Pinpoint the cell where the given text exists, returning its [X, Y] midpoint coordinate. 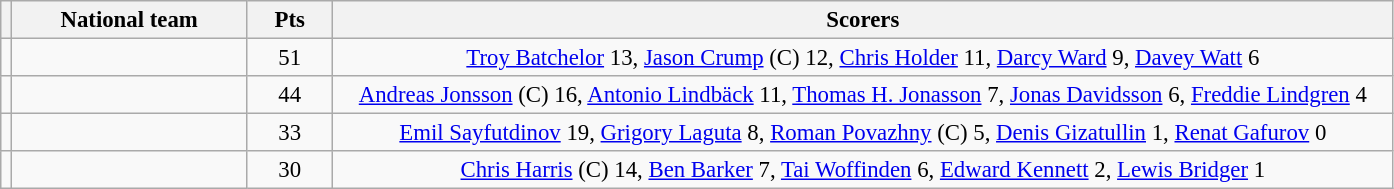
Chris Harris (C) 14, Ben Barker 7, Tai Woffinden 6, Edward Kennett 2, Lewis Bridger 1 [864, 170]
Scorers [864, 20]
Emil Sayfutdinov 19, Grigory Laguta 8, Roman Povazhny (C) 5, Denis Gizatullin 1, Renat Gafurov 0 [864, 133]
Pts [290, 20]
51 [290, 58]
33 [290, 133]
Andreas Jonsson (C) 16, Antonio Lindbäck 11, Thomas H. Jonasson 7, Jonas Davidsson 6, Freddie Lindgren 4 [864, 95]
44 [290, 95]
National team [129, 20]
Troy Batchelor 13, Jason Crump (C) 12, Chris Holder 11, Darcy Ward 9, Davey Watt 6 [864, 58]
30 [290, 170]
